Determine the [X, Y] coordinate at the center of the cell enclosing the given text.  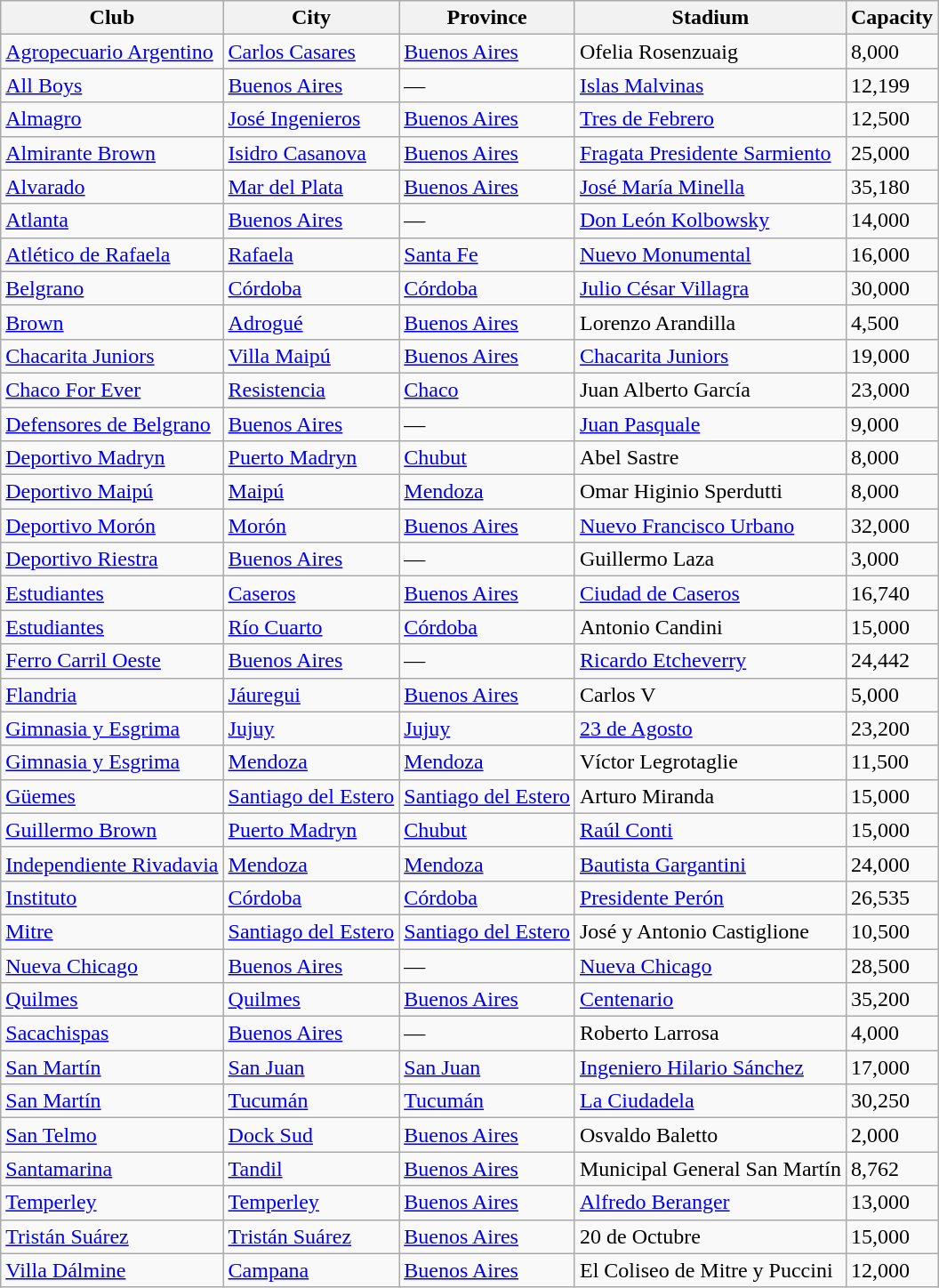
12,199 [891, 85]
Güemes [112, 796]
Fragata Presidente Sarmiento [710, 153]
Carlos Casares [311, 52]
Deportivo Riestra [112, 559]
Capacity [891, 18]
Atlético de Rafaela [112, 254]
Province [487, 18]
Defensores de Belgrano [112, 424]
23 de Agosto [710, 729]
Atlanta [112, 221]
Villa Maipú [311, 356]
Islas Malvinas [710, 85]
Lorenzo Arandilla [710, 322]
Roberto Larrosa [710, 1034]
Club [112, 18]
16,740 [891, 593]
Bautista Gargantini [710, 864]
Adrogué [311, 322]
José Ingenieros [311, 119]
Juan Alberto García [710, 390]
26,535 [891, 898]
Chaco For Ever [112, 390]
Morón [311, 526]
Juan Pasquale [710, 424]
32,000 [891, 526]
23,000 [891, 390]
13,000 [891, 1203]
28,500 [891, 965]
Stadium [710, 18]
Don León Kolbowsky [710, 221]
Jáuregui [311, 695]
8,762 [891, 1169]
Río Cuarto [311, 627]
12,500 [891, 119]
Centenario [710, 1000]
4,500 [891, 322]
35,180 [891, 187]
9,000 [891, 424]
Santa Fe [487, 254]
Flandria [112, 695]
Rafaela [311, 254]
30,250 [891, 1101]
Ferro Carril Oeste [112, 661]
Maipú [311, 492]
Municipal General San Martín [710, 1169]
14,000 [891, 221]
25,000 [891, 153]
Tandil [311, 1169]
Dock Sud [311, 1135]
Campana [311, 1270]
19,000 [891, 356]
Ingeniero Hilario Sánchez [710, 1067]
Deportivo Maipú [112, 492]
Presidente Perón [710, 898]
12,000 [891, 1270]
City [311, 18]
Mitre [112, 931]
Tres de Febrero [710, 119]
4,000 [891, 1034]
Antonio Candini [710, 627]
Resistencia [311, 390]
Sacachispas [112, 1034]
Chaco [487, 390]
Osvaldo Baletto [710, 1135]
Arturo Miranda [710, 796]
Isidro Casanova [311, 153]
11,500 [891, 762]
24,000 [891, 864]
3,000 [891, 559]
Agropecuario Argentino [112, 52]
La Ciudadela [710, 1101]
Carlos V [710, 695]
Brown [112, 322]
Nuevo Francisco Urbano [710, 526]
Raúl Conti [710, 830]
20 de Octubre [710, 1236]
Alvarado [112, 187]
Almirante Brown [112, 153]
24,442 [891, 661]
All Boys [112, 85]
Almagro [112, 119]
Deportivo Madryn [112, 458]
16,000 [891, 254]
Independiente Rivadavia [112, 864]
Instituto [112, 898]
17,000 [891, 1067]
Guillermo Brown [112, 830]
José y Antonio Castiglione [710, 931]
10,500 [891, 931]
30,000 [891, 288]
Guillermo Laza [710, 559]
El Coliseo de Mitre y Puccini [710, 1270]
Ricardo Etcheverry [710, 661]
Belgrano [112, 288]
Omar Higinio Sperdutti [710, 492]
35,200 [891, 1000]
José María Minella [710, 187]
2,000 [891, 1135]
Deportivo Morón [112, 526]
Caseros [311, 593]
Santamarina [112, 1169]
Ciudad de Caseros [710, 593]
Ofelia Rosenzuaig [710, 52]
Mar del Plata [311, 187]
Víctor Legrotaglie [710, 762]
Nuevo Monumental [710, 254]
23,200 [891, 729]
San Telmo [112, 1135]
Villa Dálmine [112, 1270]
Abel Sastre [710, 458]
Julio César Villagra [710, 288]
Alfredo Beranger [710, 1203]
5,000 [891, 695]
